Return the (X, Y) coordinate for the center point of the cell that contains the specified text.  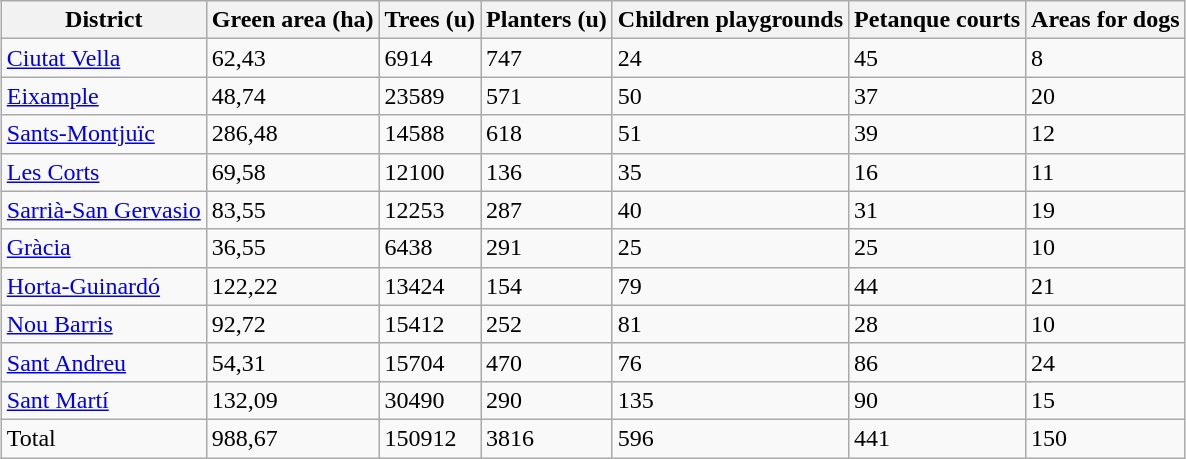
154 (547, 286)
150 (1106, 438)
44 (938, 286)
79 (730, 286)
290 (547, 400)
12 (1106, 134)
14588 (430, 134)
37 (938, 96)
Areas for dogs (1106, 20)
Sants-Montjuïc (104, 134)
Sarrià-San Gervasio (104, 210)
76 (730, 362)
15 (1106, 400)
441 (938, 438)
92,72 (292, 324)
Sant Martí (104, 400)
Gràcia (104, 248)
132,09 (292, 400)
135 (730, 400)
51 (730, 134)
Nou Barris (104, 324)
16 (938, 172)
Les Corts (104, 172)
Petanque courts (938, 20)
122,22 (292, 286)
36,55 (292, 248)
Green area (ha) (292, 20)
571 (547, 96)
12253 (430, 210)
62,43 (292, 58)
6438 (430, 248)
48,74 (292, 96)
69,58 (292, 172)
6914 (430, 58)
Sant Andreu (104, 362)
86 (938, 362)
31 (938, 210)
20 (1106, 96)
Total (104, 438)
747 (547, 58)
15704 (430, 362)
596 (730, 438)
40 (730, 210)
988,67 (292, 438)
Trees (u) (430, 20)
28 (938, 324)
8 (1106, 58)
35 (730, 172)
45 (938, 58)
50 (730, 96)
13424 (430, 286)
15412 (430, 324)
11 (1106, 172)
12100 (430, 172)
252 (547, 324)
Children playgrounds (730, 20)
19 (1106, 210)
23589 (430, 96)
Eixample (104, 96)
150912 (430, 438)
Ciutat Vella (104, 58)
83,55 (292, 210)
54,31 (292, 362)
291 (547, 248)
District (104, 20)
90 (938, 400)
39 (938, 134)
81 (730, 324)
136 (547, 172)
21 (1106, 286)
287 (547, 210)
30490 (430, 400)
618 (547, 134)
286,48 (292, 134)
3816 (547, 438)
Horta-Guinardó (104, 286)
470 (547, 362)
Planters (u) (547, 20)
